Return [X, Y] of the center of cell containing provided text 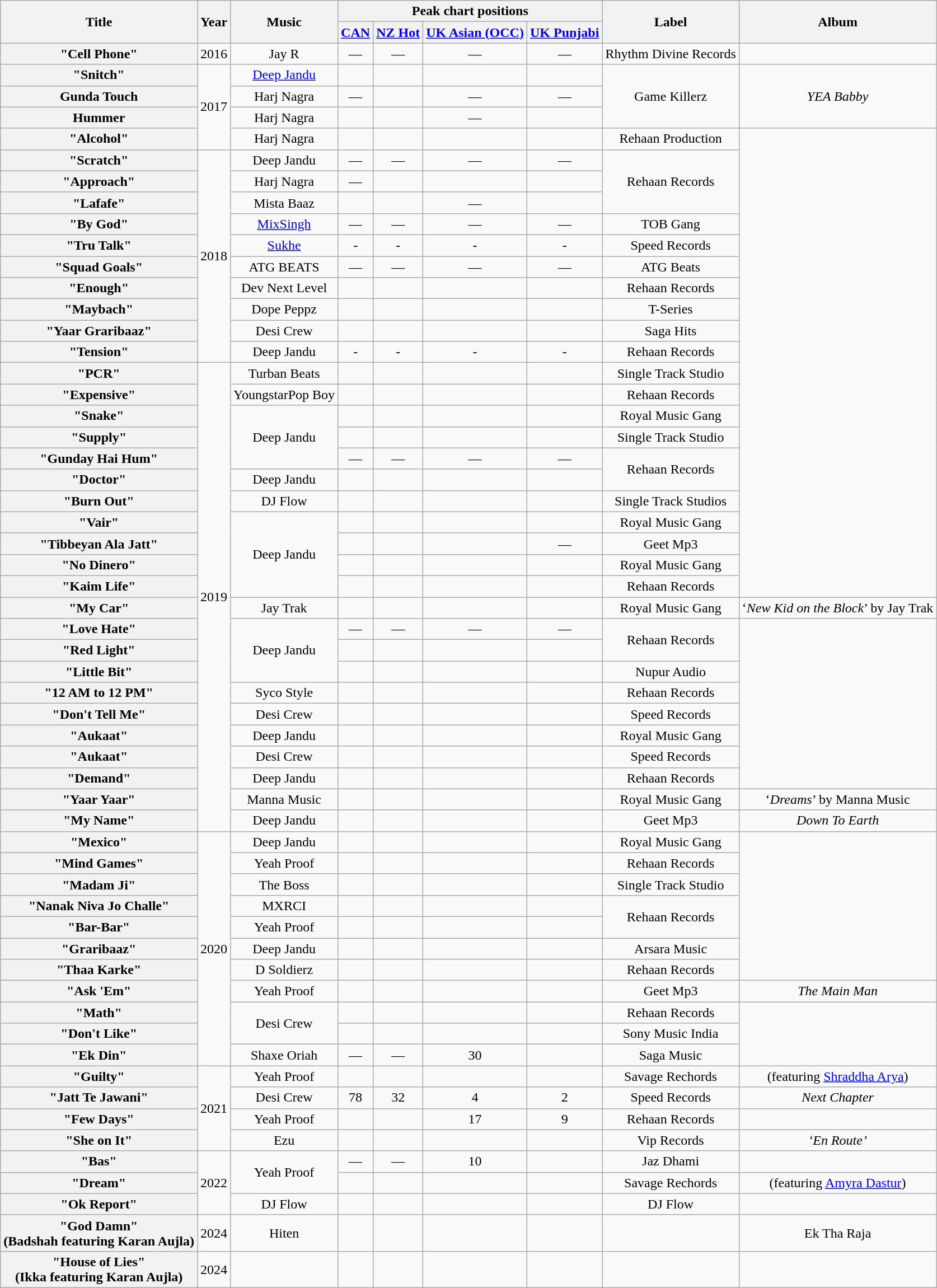
Game Killerz [671, 96]
MXRCI [284, 906]
Vip Records [671, 1140]
Saga Music [671, 1055]
"Kaim Life" [99, 586]
The Boss [284, 884]
"Tension" [99, 352]
ATG BEATS [284, 267]
2022 [214, 1183]
2021 [214, 1108]
D Soldierz [284, 970]
Manna Music [284, 799]
‘En Route’ [837, 1140]
"Mexico" [99, 842]
2 [564, 1098]
TOB Gang [671, 224]
Gunda Touch [99, 96]
(featuring Amyra Dastur) [837, 1183]
"Mind Games" [99, 863]
"Approach" [99, 181]
T-Series [671, 310]
"Graribaaz" [99, 949]
Year [214, 22]
"Burn Out" [99, 501]
Ek Tha Raja [837, 1233]
Nupur Audio [671, 672]
9 [564, 1119]
"Demand" [99, 778]
"Jatt Te Jawani" [99, 1098]
"Scratch" [99, 160]
"Dream" [99, 1183]
Dev Next Level [284, 288]
Sony Music India [671, 1034]
Single Track Studios [671, 501]
10 [475, 1161]
"Snitch" [99, 75]
"Little Bit" [99, 672]
"Few Days" [99, 1119]
Arsara Music [671, 949]
Sukhe [284, 245]
"She on It" [99, 1140]
"Yaar Graribaaz" [99, 331]
"Love Hate" [99, 629]
32 [399, 1098]
"Alcohol" [99, 139]
"Madam Ji" [99, 884]
Jaz Dhami [671, 1161]
"PCR" [99, 373]
ATG Beats [671, 267]
"Vair" [99, 522]
"Snake" [99, 416]
"Don't Like" [99, 1034]
‘Dreams’ by Manna Music [837, 799]
"Enough" [99, 288]
"Tibbeyan Ala Jatt" [99, 544]
Music [284, 22]
Ezu [284, 1140]
"Guilty" [99, 1076]
"Yaar Yaar" [99, 799]
(featuring Shraddha Arya) [837, 1076]
Album [837, 22]
2018 [214, 256]
YoungstarPop Boy [284, 395]
"By God" [99, 224]
Turban Beats [284, 373]
"Bas" [99, 1161]
Rhythm Divine Records [671, 54]
2019 [214, 597]
MixSingh [284, 224]
The Main Man [837, 991]
2020 [214, 948]
"Expensive" [99, 395]
"Cell Phone" [99, 54]
Mista Baaz [284, 203]
"Tru Talk" [99, 245]
"Ok Report" [99, 1204]
Label [671, 22]
Rehaan Production [671, 139]
"House of Lies"(Ikka featuring Karan Aujla) [99, 1270]
"12 AM to 12 PM" [99, 693]
Jay R [284, 54]
Down To Earth [837, 821]
17 [475, 1119]
UK Asian (OCC) [475, 32]
"Lafafe" [99, 203]
"Don't Tell Me" [99, 714]
"Red Light" [99, 650]
"Ask 'Em" [99, 991]
2016 [214, 54]
Shaxe Oriah [284, 1055]
4 [475, 1098]
"Ek Din" [99, 1055]
"Supply" [99, 437]
Dope Peppz [284, 310]
‘New Kid on the Block’ by Jay Trak [837, 607]
"Bar-Bar" [99, 927]
"No Dinero" [99, 565]
Syco Style [284, 693]
"My Car" [99, 607]
Hiten [284, 1233]
"Gunday Hai Hum" [99, 458]
Peak chart positions [470, 11]
CAN [356, 32]
Saga Hits [671, 331]
"My Name" [99, 821]
"Nanak Niva Jo Challe" [99, 906]
"Thaa Karke" [99, 970]
"Doctor" [99, 480]
Hummer [99, 118]
"God Damn"(Badshah featuring Karan Aujla) [99, 1233]
Jay Trak [284, 607]
UK Punjabi [564, 32]
"Maybach" [99, 310]
"Squad Goals" [99, 267]
30 [475, 1055]
78 [356, 1098]
2017 [214, 107]
YEA Babby [837, 96]
Title [99, 22]
NZ Hot [399, 32]
"Math" [99, 1013]
Next Chapter [837, 1098]
